For the text-containing cell, return its midpoint in (X, Y) coordinate format. 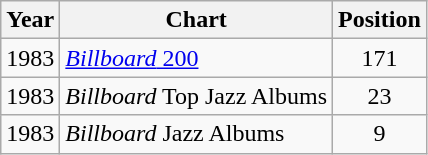
Billboard Jazz Albums (196, 134)
Position (380, 20)
Year (30, 20)
Billboard Top Jazz Albums (196, 96)
Chart (196, 20)
171 (380, 58)
9 (380, 134)
Billboard 200 (196, 58)
23 (380, 96)
